Provide the [X, Y] coordinate of the cell's center where the given text is located.  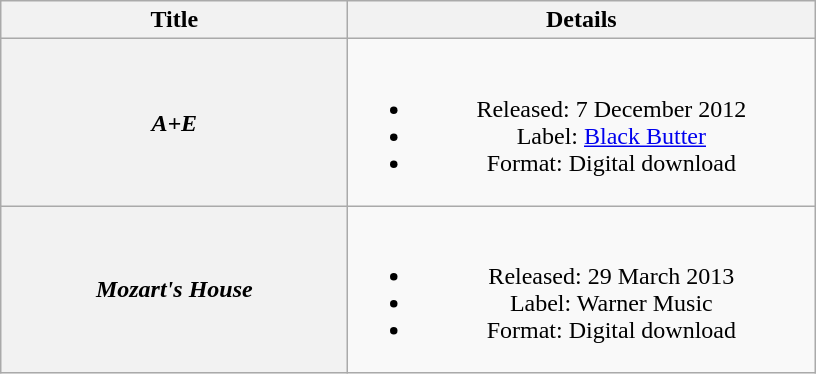
Released: 7 December 2012Label: Black ButterFormat: Digital download [582, 122]
A+E [174, 122]
Details [582, 20]
Title [174, 20]
Mozart's House [174, 290]
Released: 29 March 2013Label: Warner MusicFormat: Digital download [582, 290]
